Identify which cell holds the provided text, then report its [x, y] central coordinate. 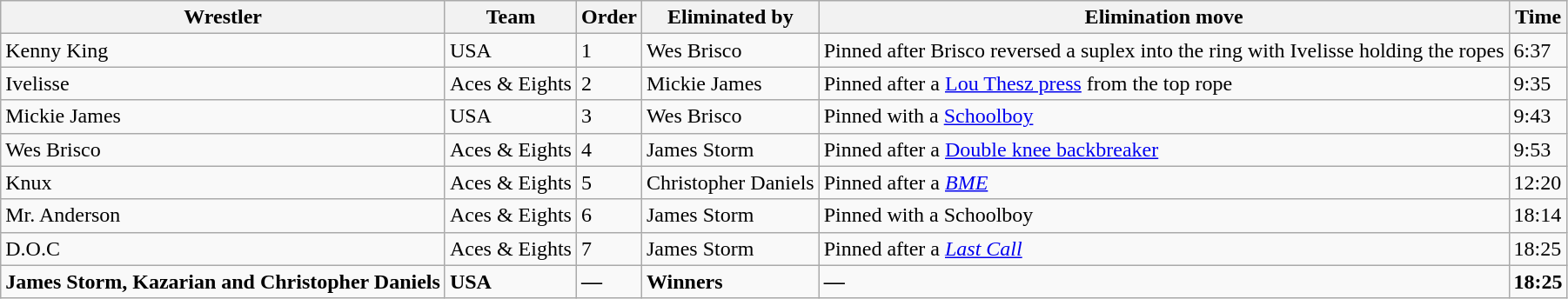
Mr. Anderson [223, 216]
Ivelisse [223, 83]
6 [609, 216]
6:37 [1538, 50]
James Storm, Kazarian and Christopher Daniels [223, 282]
5 [609, 183]
Knux [223, 183]
9:53 [1538, 149]
Pinned after a Lou Thesz press from the top rope [1164, 83]
4 [609, 149]
7 [609, 249]
12:20 [1538, 183]
Wrestler [223, 17]
D.O.C [223, 249]
Order [609, 17]
3 [609, 116]
1 [609, 50]
Elimination move [1164, 17]
9:35 [1538, 83]
Eliminated by [730, 17]
Team [510, 17]
2 [609, 83]
Pinned after a Last Call [1164, 249]
18:14 [1538, 216]
Pinned after a Double knee backbreaker [1164, 149]
Time [1538, 17]
Kenny King [223, 50]
Pinned after Brisco reversed a suplex into the ring with Ivelisse holding the ropes [1164, 50]
Winners [730, 282]
9:43 [1538, 116]
Pinned after a BME [1164, 183]
Christopher Daniels [730, 183]
